Capture the cell that displays the provided text and extract its (x, y) central coordinate. 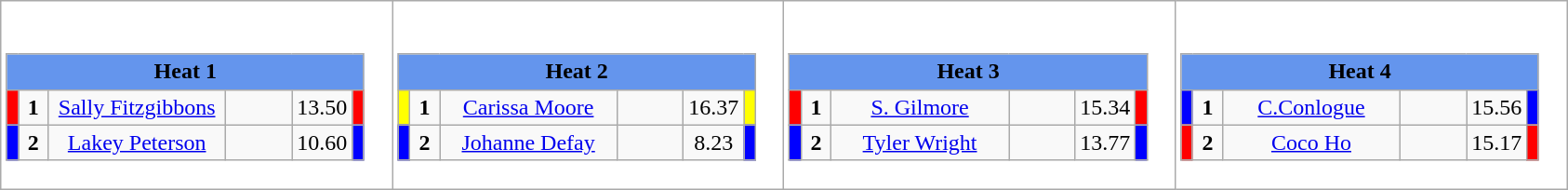
Tyler Wright (921, 142)
Lakey Peterson (138, 142)
Heat 1 1 Sally Fitzgibbons 13.50 2 Lakey Peterson 10.60 (197, 95)
S. Gilmore (921, 107)
Coco Ho (1311, 142)
15.34 (1105, 107)
15.17 (1497, 142)
Heat 3 (968, 72)
Heat 3 1 S. Gilmore 15.34 2 Tyler Wright 13.77 (980, 95)
C.Conlogue (1311, 107)
Sally Fitzgibbons (138, 107)
13.77 (1105, 142)
Heat 2 1 Carissa Moore 16.37 2 Johanne Defay 8.23 (588, 95)
8.23 (714, 142)
Heat 4 (1360, 72)
Heat 4 1 C.Conlogue 15.56 2 Coco Ho 15.17 (1371, 95)
10.60 (322, 142)
15.56 (1497, 107)
Heat 2 (577, 72)
13.50 (322, 107)
Johanne Defay (528, 142)
16.37 (714, 107)
Carissa Moore (528, 107)
Heat 1 (185, 72)
